Search for the cell housing the specified text and yield its (x, y) center coordinate. 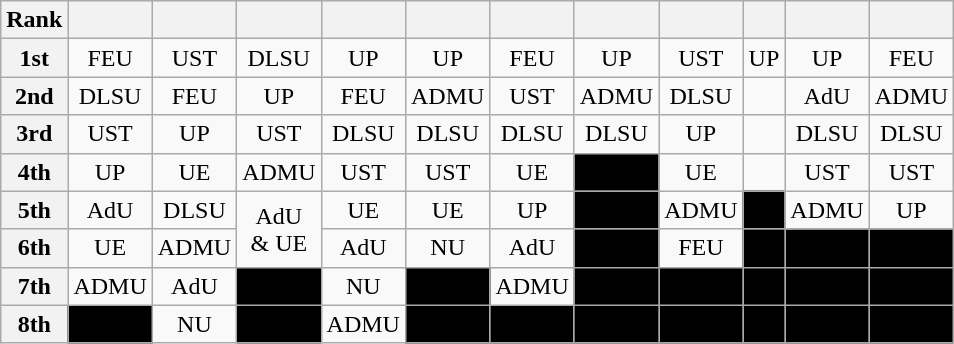
2nd (34, 96)
8th (34, 324)
Rank (34, 20)
3rd (34, 134)
6th (34, 248)
4th (34, 172)
7th (34, 286)
5th (34, 210)
AdU& UE (279, 229)
1st (34, 58)
